Determine the (x, y) coordinate at the center of the cell enclosing the given text.  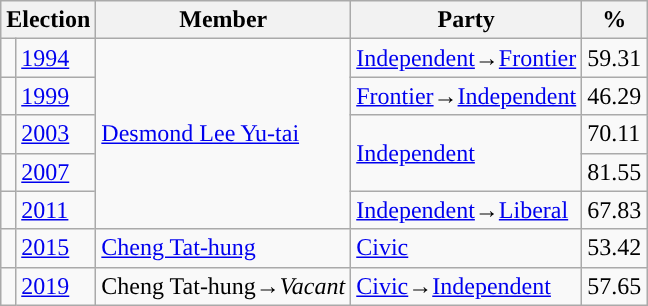
2019 (56, 286)
81.55 (614, 172)
Election (48, 20)
Frontier→Independent (466, 96)
Member (224, 20)
2007 (56, 172)
57.65 (614, 286)
Cheng Tat-hung (224, 248)
Independent (466, 153)
2015 (56, 248)
Civic→Independent (466, 286)
2011 (56, 210)
Civic (466, 248)
Independent→Liberal (466, 210)
% (614, 20)
59.31 (614, 58)
Party (466, 20)
1994 (56, 58)
53.42 (614, 248)
67.83 (614, 210)
1999 (56, 96)
Cheng Tat-hung→Vacant (224, 286)
Desmond Lee Yu-tai (224, 134)
Independent→Frontier (466, 58)
70.11 (614, 134)
2003 (56, 134)
46.29 (614, 96)
